Extract the [x, y] coordinate from the center of the cell holding the provided text.  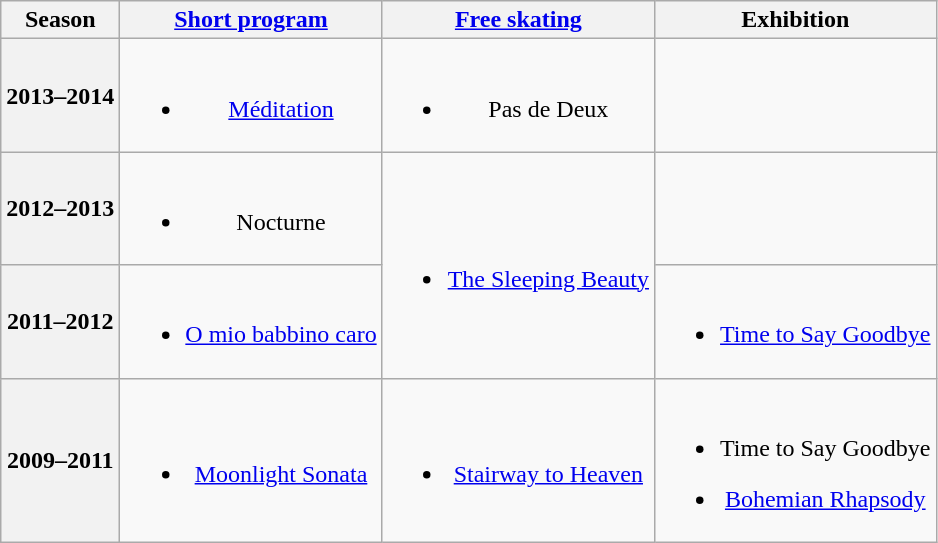
Season [60, 20]
Exhibition [796, 20]
Free skating [518, 20]
2012–2013 [60, 208]
O mio babbino caro [251, 322]
The Sleeping Beauty [518, 265]
2009–2011 [60, 460]
Time to Say Goodbye [796, 322]
Nocturne [251, 208]
Short program [251, 20]
Méditation [251, 96]
Time to Say Goodbye Bohemian Rhapsody [796, 460]
2013–2014 [60, 96]
Stairway to Heaven [518, 460]
2011–2012 [60, 322]
Moonlight Sonata [251, 460]
Pas de Deux [518, 96]
